Find where the given text appears and provide that cell's center as (X, Y) coordinate. 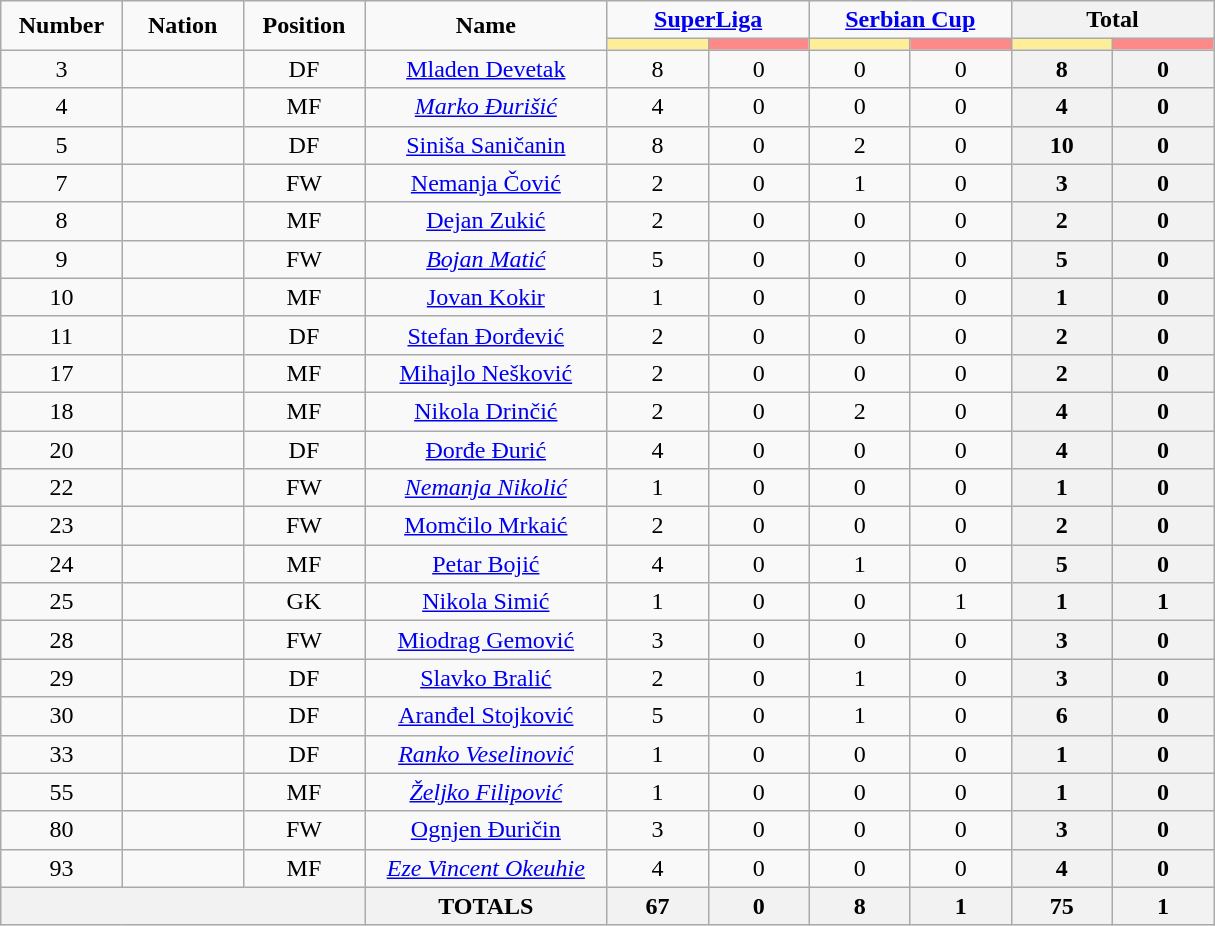
80 (62, 830)
Marko Đurišić (486, 107)
Momčilo Mrkaić (486, 526)
TOTALS (486, 906)
29 (62, 678)
24 (62, 564)
9 (62, 259)
55 (62, 792)
30 (62, 716)
25 (62, 602)
Position (304, 26)
18 (62, 411)
Petar Bojić (486, 564)
93 (62, 868)
Stefan Đorđević (486, 335)
Nikola Simić (486, 602)
Mladen Devetak (486, 69)
SuperLiga (708, 20)
GK (304, 602)
Nation (182, 26)
Ognjen Đuričin (486, 830)
Ranko Veselinović (486, 754)
Serbian Cup (910, 20)
Siniša Saničanin (486, 145)
11 (62, 335)
67 (658, 906)
Željko Filipović (486, 792)
17 (62, 373)
6 (1062, 716)
Mihajlo Nešković (486, 373)
Jovan Kokir (486, 297)
Nikola Drinčić (486, 411)
22 (62, 488)
Nemanja Nikolić (486, 488)
23 (62, 526)
Dejan Zukić (486, 221)
Slavko Bralić (486, 678)
Nemanja Čović (486, 183)
33 (62, 754)
Name (486, 26)
Đorđe Đurić (486, 449)
20 (62, 449)
Aranđel Stojković (486, 716)
28 (62, 640)
Total (1112, 20)
Eze Vincent Okeuhie (486, 868)
7 (62, 183)
75 (1062, 906)
Number (62, 26)
Miodrag Gemović (486, 640)
Bojan Matić (486, 259)
